Locate the cell with the specified text and output its (x, y) center coordinate. 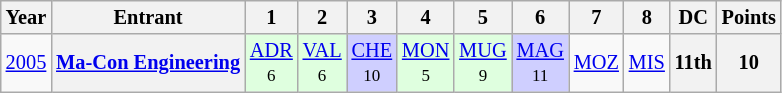
5 (482, 17)
MUG9 (482, 63)
VAL6 (322, 63)
DC (694, 17)
Year (26, 17)
Points (749, 17)
MIS (647, 63)
CHE10 (372, 63)
MON5 (426, 63)
MAG11 (540, 63)
11th (694, 63)
ADR6 (272, 63)
7 (596, 17)
2 (322, 17)
8 (647, 17)
3 (372, 17)
Ma-Con Engineering (148, 63)
MOZ (596, 63)
2005 (26, 63)
10 (749, 63)
Entrant (148, 17)
4 (426, 17)
6 (540, 17)
1 (272, 17)
